Find where the given text appears and provide that cell's center as (X, Y) coordinate. 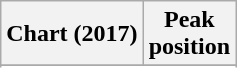
Chart (2017) (72, 34)
Peak position (189, 34)
